Capture the cell that displays the provided text and extract its (X, Y) central coordinate. 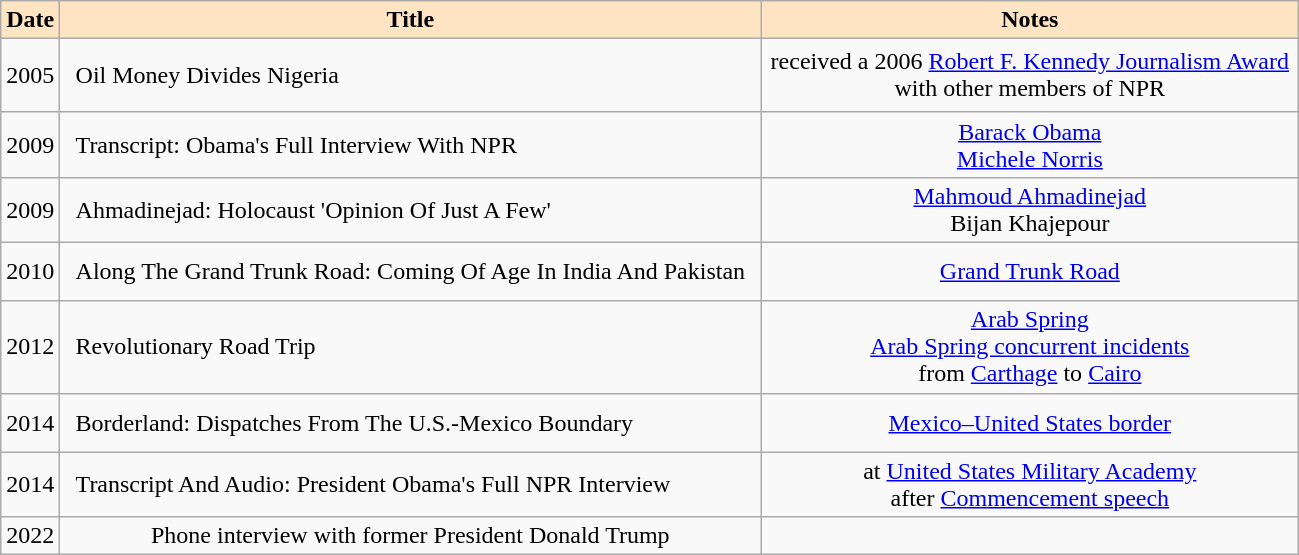
Arab SpringArab Spring concurrent incidentsfrom Carthage to Cairo (1030, 347)
Notes (1030, 20)
Mahmoud AhmadinejadBijan Khajepour (1030, 210)
Transcript: Obama's Full Interview With NPR (410, 144)
Mexico–United States border (1030, 422)
2005 (30, 76)
Ahmadinejad: Holocaust 'Opinion Of Just A Few' (410, 210)
Revolutionary Road Trip (410, 347)
Phone interview with former President Donald Trump (410, 536)
2022 (30, 536)
Transcript And Audio: President Obama's Full NPR Interview (410, 484)
Title (410, 20)
Along The Grand Trunk Road: Coming Of Age In India And Pakistan (410, 271)
Date (30, 20)
Borderland: Dispatches From The U.S.-Mexico Boundary (410, 422)
Barack ObamaMichele Norris (1030, 144)
at United States Military Academyafter Commencement speech (1030, 484)
Oil Money Divides Nigeria (410, 76)
2010 (30, 271)
2012 (30, 347)
received a 2006 Robert F. Kennedy Journalism Awardwith other members of NPR (1030, 76)
Grand Trunk Road (1030, 271)
